Output the [X, Y] coordinate of the center of the cell containing the given text.  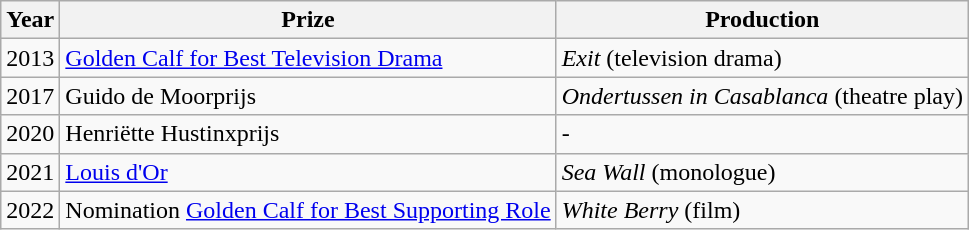
Exit (television drama) [762, 58]
Nomination Golden Calf for Best Supporting Role [308, 210]
2017 [30, 96]
Golden Calf for Best Television Drama [308, 58]
Year [30, 20]
- [762, 134]
2020 [30, 134]
Sea Wall (monologue) [762, 172]
Ondertussen in Casablanca (theatre play) [762, 96]
2013 [30, 58]
Henriëtte Hustinxprijs [308, 134]
Guido de Moorprijs [308, 96]
White Berry (film) [762, 210]
2022 [30, 210]
2021 [30, 172]
Louis d'Or [308, 172]
Production [762, 20]
Prize [308, 20]
